Scan for the cell matching the given text and deliver its [X, Y] coordinate at center. 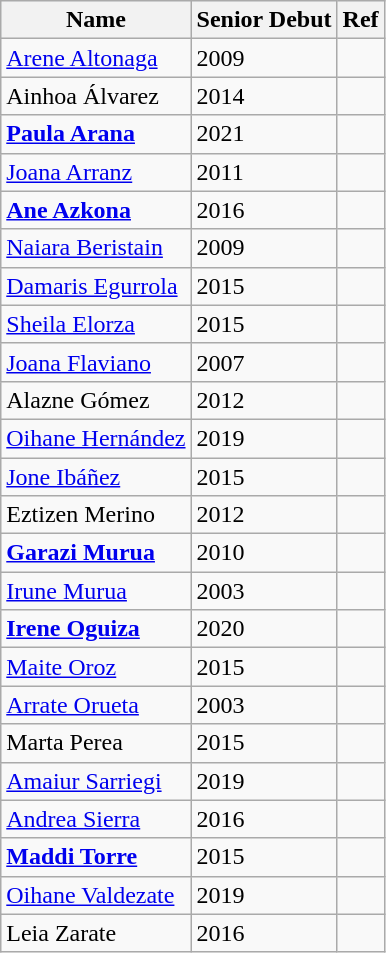
Sheila Elorza [96, 324]
Leia Zarate [96, 933]
Ref [360, 20]
Irune Murua [96, 591]
Maddi Torre [96, 857]
Irene Oguiza [96, 629]
2010 [264, 553]
Amaiur Sarriegi [96, 781]
Garazi Murua [96, 553]
Oihane Hernández [96, 438]
2021 [264, 134]
Andrea Sierra [96, 819]
Name [96, 20]
Marta Perea [96, 743]
Jone Ibáñez [96, 477]
Ane Azkona [96, 210]
Arrate Orueta [96, 705]
Senior Debut [264, 20]
2020 [264, 629]
Eztizen Merino [96, 515]
Ainhoa Álvarez [96, 96]
Joana Arranz [96, 172]
Arene Altonaga [96, 58]
Oihane Valdezate [96, 895]
Joana Flaviano [96, 362]
2007 [264, 362]
Maite Oroz [96, 667]
2014 [264, 96]
Paula Arana [96, 134]
2011 [264, 172]
Alazne Gómez [96, 400]
Naiara Beristain [96, 248]
Damaris Egurrola [96, 286]
